Find where the given text appears and provide that cell's center as (X, Y) coordinate. 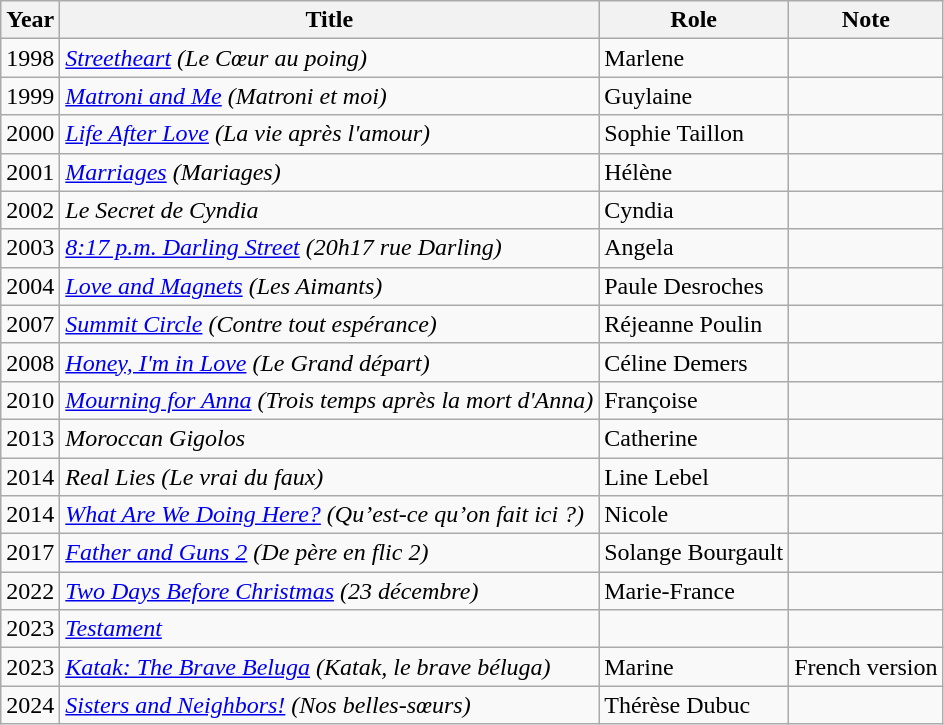
2002 (30, 210)
What Are We Doing Here? (Qu’est-ce qu’on fait ici ?) (330, 515)
Line Lebel (694, 477)
Marine (694, 667)
Honey, I'm in Love (Le Grand départ) (330, 362)
Mourning for Anna (Trois temps après la mort d'Anna) (330, 400)
Thérèse Dubuc (694, 705)
Solange Bourgault (694, 553)
2003 (30, 248)
Françoise (694, 400)
Marlene (694, 58)
Paule Desroches (694, 286)
2004 (30, 286)
Father and Guns 2 (De père en flic 2) (330, 553)
Real Lies (Le vrai du faux) (330, 477)
Hélène (694, 172)
Katak: The Brave Beluga (Katak, le brave béluga) (330, 667)
Moroccan Gigolos (330, 438)
Life After Love (La vie après l'amour) (330, 134)
Title (330, 20)
2000 (30, 134)
Marie-France (694, 591)
Céline Demers (694, 362)
Cyndia (694, 210)
Catherine (694, 438)
2022 (30, 591)
2007 (30, 324)
Summit Circle (Contre tout espérance) (330, 324)
1999 (30, 96)
1998 (30, 58)
Note (866, 20)
Streetheart (Le Cœur au poing) (330, 58)
Role (694, 20)
2010 (30, 400)
French version (866, 667)
2001 (30, 172)
Year (30, 20)
Marriages (Mariages) (330, 172)
2013 (30, 438)
2017 (30, 553)
Sophie Taillon (694, 134)
Réjeanne Poulin (694, 324)
Matroni and Me (Matroni et moi) (330, 96)
Testament (330, 629)
2008 (30, 362)
Guylaine (694, 96)
2024 (30, 705)
Angela (694, 248)
Love and Magnets (Les Aimants) (330, 286)
Nicole (694, 515)
Le Secret de Cyndia (330, 210)
Sisters and Neighbors! (Nos belles-sœurs) (330, 705)
Two Days Before Christmas (23 décembre) (330, 591)
8:17 p.m. Darling Street (20h17 rue Darling) (330, 248)
